Find where the given text appears and provide that cell's center as (X, Y) coordinate. 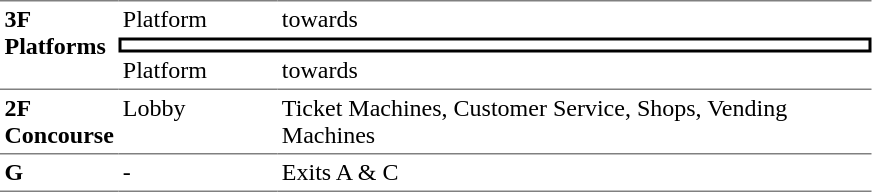
Lobby (198, 121)
Ticket Machines, Customer Service, Shops, Vending Machines (574, 121)
2FConcourse (59, 121)
G (59, 173)
3FPlatforms (59, 44)
- (198, 173)
Exits A & C (574, 173)
